Scan for the cell matching the given text and deliver its [X, Y] coordinate at center. 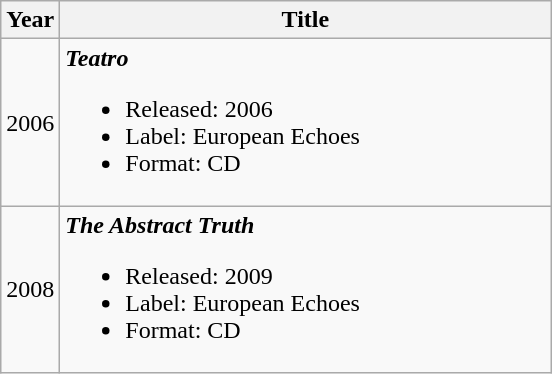
Year [30, 20]
Title [306, 20]
The Abstract TruthReleased: 2009Label: European Echoes Format: CD [306, 290]
2008 [30, 290]
2006 [30, 122]
TeatroReleased: 2006Label: European Echoes Format: CD [306, 122]
